From the cell containing the given text, extract its center point as (X, Y) coordinate. 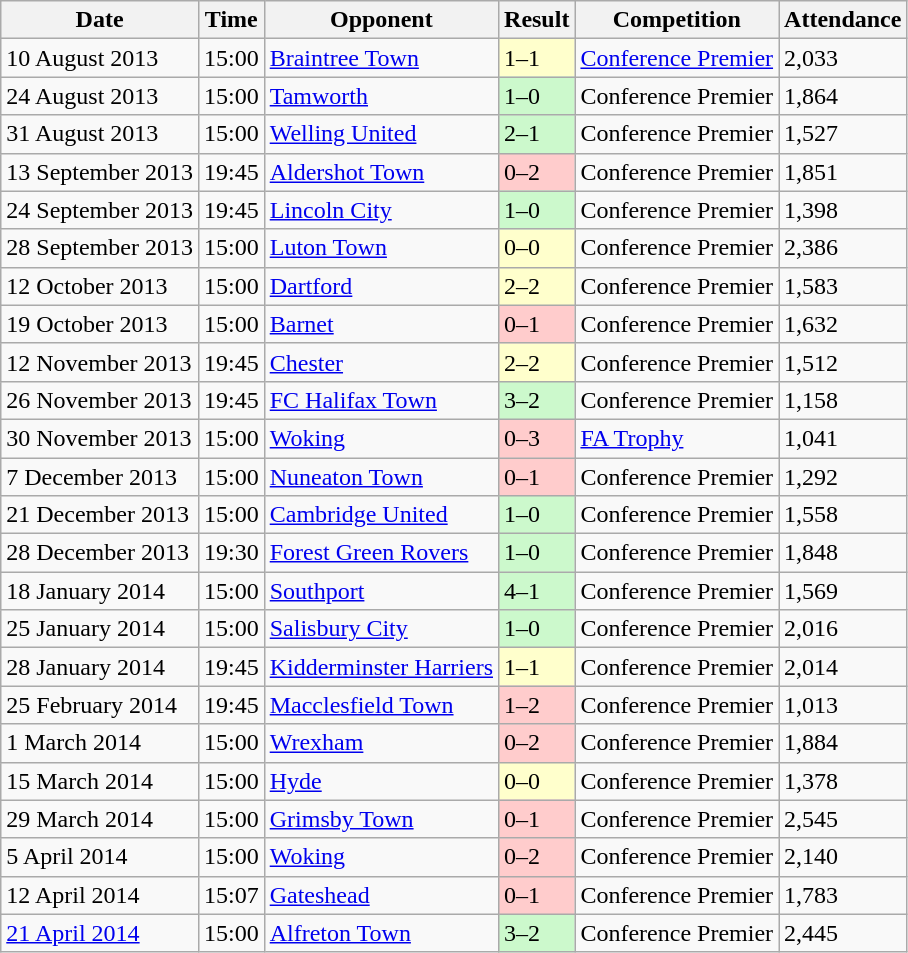
2,016 (843, 629)
Grimsby Town (381, 819)
1,398 (843, 210)
1,884 (843, 743)
1,013 (843, 705)
Macclesfield Town (381, 705)
1,378 (843, 781)
2,033 (843, 58)
1,041 (843, 438)
1,558 (843, 515)
12 October 2013 (100, 286)
15 March 2014 (100, 781)
2,445 (843, 933)
7 December 2013 (100, 477)
Braintree Town (381, 58)
Kidderminster Harriers (381, 667)
1,512 (843, 362)
Time (231, 20)
21 April 2014 (100, 933)
Dartford (381, 286)
5 April 2014 (100, 857)
24 August 2013 (100, 96)
Result (537, 20)
10 August 2013 (100, 58)
2–1 (537, 134)
2,140 (843, 857)
Alfreton Town (381, 933)
30 November 2013 (100, 438)
12 April 2014 (100, 895)
19 October 2013 (100, 324)
1,527 (843, 134)
1 March 2014 (100, 743)
25 January 2014 (100, 629)
2,014 (843, 667)
Lincoln City (381, 210)
18 January 2014 (100, 591)
Cambridge United (381, 515)
Luton Town (381, 248)
31 August 2013 (100, 134)
25 February 2014 (100, 705)
FC Halifax Town (381, 400)
Date (100, 20)
Competition (677, 20)
Attendance (843, 20)
1,569 (843, 591)
1,851 (843, 172)
Aldershot Town (381, 172)
4–1 (537, 591)
1,783 (843, 895)
12 November 2013 (100, 362)
Opponent (381, 20)
1,848 (843, 553)
21 December 2013 (100, 515)
28 January 2014 (100, 667)
29 March 2014 (100, 819)
Welling United (381, 134)
Gateshead (381, 895)
1,632 (843, 324)
FA Trophy (677, 438)
1–2 (537, 705)
13 September 2013 (100, 172)
1,583 (843, 286)
Chester (381, 362)
Tamworth (381, 96)
24 September 2013 (100, 210)
Southport (381, 591)
1,864 (843, 96)
28 December 2013 (100, 553)
Nuneaton Town (381, 477)
15:07 (231, 895)
Barnet (381, 324)
26 November 2013 (100, 400)
28 September 2013 (100, 248)
1,292 (843, 477)
19:30 (231, 553)
2,545 (843, 819)
Salisbury City (381, 629)
0–3 (537, 438)
1,158 (843, 400)
2,386 (843, 248)
Forest Green Rovers (381, 553)
Wrexham (381, 743)
Hyde (381, 781)
